Output the (x, y) coordinate of the center of the cell containing the given text.  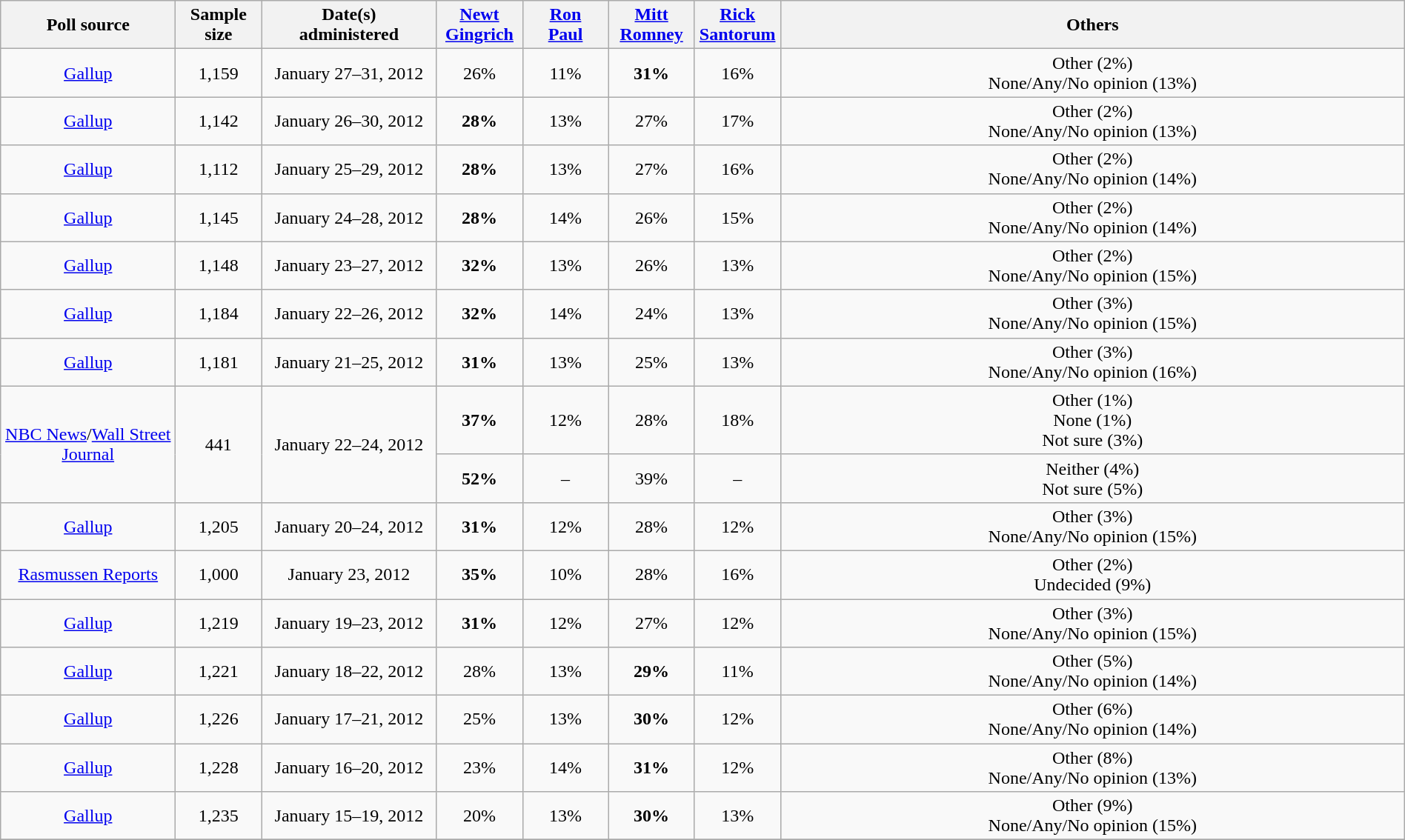
1,184 (219, 314)
24% (651, 314)
1,145 (219, 218)
January 17–21, 2012 (349, 720)
441 (219, 444)
Poll source (88, 25)
Samplesize (219, 25)
January 26–30, 2012 (349, 121)
Other (2%)None/Any/No opinion (15%) (1092, 265)
Newt Gingrich (479, 25)
Others (1092, 25)
January 20–24, 2012 (349, 526)
23% (479, 767)
Other (1%)None (1%)Not sure (3%) (1092, 420)
January 21–25, 2012 (349, 361)
20% (479, 816)
January 16–20, 2012 (349, 767)
January 22–26, 2012 (349, 314)
52% (479, 479)
1,235 (219, 816)
29% (651, 671)
17% (737, 121)
18% (737, 420)
January 27–31, 2012 (349, 73)
January 24–28, 2012 (349, 218)
January 19–23, 2012 (349, 622)
35% (479, 575)
January 23–27, 2012 (349, 265)
Other (9%)None/Any/No opinion (15%) (1092, 816)
10% (565, 575)
Date(s) administered (349, 25)
1,221 (219, 671)
Other (5%)None/Any/No opinion (14%) (1092, 671)
Other (6%)None/Any/No opinion (14%) (1092, 720)
January 22–24, 2012 (349, 444)
Other (3%)None/Any/No opinion (16%) (1092, 361)
1,000 (219, 575)
Mitt Romney (651, 25)
1,142 (219, 121)
Other (8%)None/Any/No opinion (13%) (1092, 767)
1,219 (219, 622)
39% (651, 479)
Rick Santorum (737, 25)
1,181 (219, 361)
January 25–29, 2012 (349, 169)
Other (2%)Undecided (9%) (1092, 575)
1,112 (219, 169)
Rasmussen Reports (88, 575)
Neither (4%)Not sure (5%) (1092, 479)
January 18–22, 2012 (349, 671)
Ron Paul (565, 25)
January 15–19, 2012 (349, 816)
15% (737, 218)
NBC News/Wall Street Journal (88, 444)
January 23, 2012 (349, 575)
1,228 (219, 767)
1,205 (219, 526)
37% (479, 420)
1,226 (219, 720)
1,148 (219, 265)
1,159 (219, 73)
